Detect which cell encompasses the target text, then output its [x, y] center coordinate. 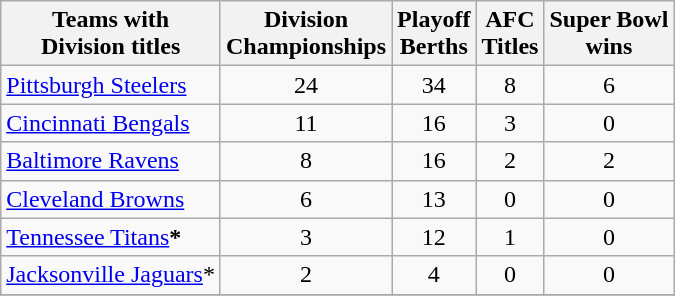
1 [510, 237]
Jacksonville Jaguars* [111, 275]
Cleveland Browns [111, 199]
Division Championships [306, 34]
24 [306, 85]
Baltimore Ravens [111, 161]
12 [434, 237]
Tennessee Titans* [111, 237]
Teams withDivision titles [111, 34]
34 [434, 85]
4 [434, 275]
Super Bowlwins [609, 34]
Playoff Berths [434, 34]
AFC Titles [510, 34]
Pittsburgh Steelers [111, 85]
Cincinnati Bengals [111, 123]
13 [434, 199]
11 [306, 123]
